Pinpoint the cell where the given text exists, returning its (X, Y) midpoint coordinate. 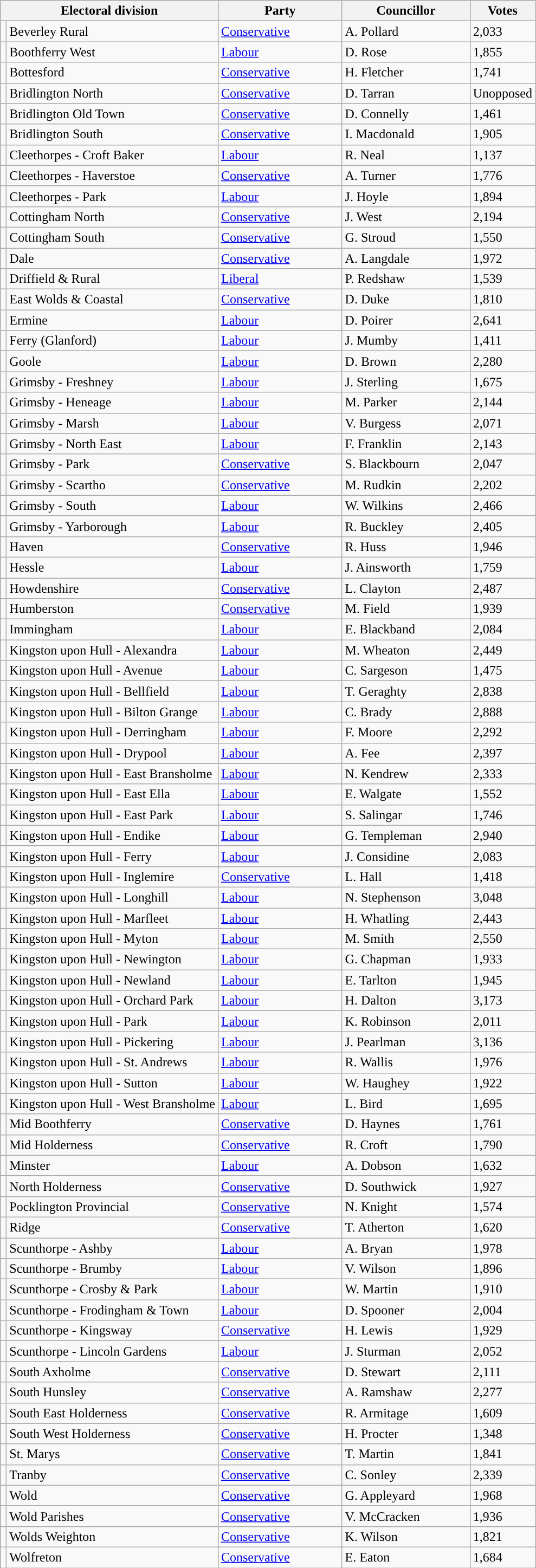
Minster (113, 1165)
Mid Holderness (113, 1145)
1,759 (502, 567)
Wolds Weighton (113, 1537)
1,821 (502, 1537)
Scunthorpe - Ashby (113, 1248)
R. Armitage (406, 1413)
Councillor (406, 11)
Scunthorpe - Brumby (113, 1269)
Kingston upon Hull - West Bransholme (113, 1104)
Kingston upon Hull - East Bransholme (113, 774)
1,620 (502, 1227)
Bridlington Old Town (113, 114)
Kingston upon Hull - Alexandra (113, 650)
North Holderness (113, 1186)
Cleethorpes - Park (113, 196)
H. Whatling (406, 918)
Kingston upon Hull - Derringham (113, 733)
2,487 (502, 588)
Kingston upon Hull - Orchard Park (113, 1001)
W. Wilkins (406, 506)
2,277 (502, 1392)
Bridlington North (113, 93)
P. Redshaw (406, 279)
2,940 (502, 835)
Bridlington South (113, 134)
1,841 (502, 1454)
South West Holderness (113, 1434)
T. Geraghty (406, 691)
2,550 (502, 939)
R. Neal (406, 155)
Tranby (113, 1475)
Pocklington Provincial (113, 1207)
2,194 (502, 217)
R. Buckley (406, 526)
Bottesford (113, 73)
H. Fletcher (406, 73)
A. Bryan (406, 1248)
Grimsby - Freshney (113, 382)
T. Martin (406, 1454)
Kingston upon Hull - Sutton (113, 1083)
South Hunsley (113, 1392)
2,202 (502, 485)
1,746 (502, 815)
Grimsby - Yarborough (113, 526)
Wold (113, 1495)
2,280 (502, 361)
Grimsby - Park (113, 464)
2,143 (502, 444)
2,333 (502, 774)
D. Stewart (406, 1372)
D. Southwick (406, 1186)
1,978 (502, 1248)
Party (280, 11)
F. Franklin (406, 444)
Hessle (113, 567)
K. Robinson (406, 1021)
2,004 (502, 1310)
M. Wheaton (406, 650)
J. Pearlman (406, 1042)
J. Hoyle (406, 196)
C. Sonley (406, 1475)
Kingston upon Hull - East Ella (113, 794)
Mid Boothferry (113, 1124)
Wolfreton (113, 1557)
1,905 (502, 134)
E. Blackband (406, 630)
J. Sturman (406, 1351)
Kingston upon Hull - Park (113, 1021)
J. Sterling (406, 382)
A. Dobson (406, 1165)
R. Huss (406, 547)
E. Tarlton (406, 980)
A. Fee (406, 753)
Votes (502, 11)
J. West (406, 217)
D. Poirer (406, 320)
Goole (113, 361)
3,136 (502, 1042)
Liberal (280, 279)
W. Haughey (406, 1083)
M. Field (406, 609)
C. Brady (406, 712)
A. Ramshaw (406, 1392)
2,838 (502, 691)
Driffield & Rural (113, 279)
Kingston upon Hull - Inglemire (113, 877)
Kingston upon Hull - Drypool (113, 753)
1,741 (502, 73)
G. Templeman (406, 835)
St. Marys (113, 1454)
2,405 (502, 526)
1,574 (502, 1207)
Scunthorpe - Frodingham & Town (113, 1310)
Ridge (113, 1227)
2,071 (502, 423)
V. McCracken (406, 1516)
1,475 (502, 671)
2,443 (502, 918)
1,929 (502, 1331)
M. Rudkin (406, 485)
1,927 (502, 1186)
1,761 (502, 1124)
H. Procter (406, 1434)
2,397 (502, 753)
East Wolds & Coastal (113, 300)
1,910 (502, 1290)
1,790 (502, 1145)
W. Martin (406, 1290)
G. Stroud (406, 237)
1,675 (502, 382)
1,810 (502, 300)
M. Smith (406, 939)
2,641 (502, 320)
1,894 (502, 196)
2,084 (502, 630)
1,348 (502, 1434)
Kingston upon Hull - Pickering (113, 1042)
Cottingham South (113, 237)
2,144 (502, 403)
1,968 (502, 1495)
A. Langdale (406, 258)
Immingham (113, 630)
South Axholme (113, 1372)
2,449 (502, 650)
Grimsby - South (113, 506)
Scunthorpe - Crosby & Park (113, 1290)
Kingston upon Hull - Endike (113, 835)
1,945 (502, 980)
Grimsby - Marsh (113, 423)
Ermine (113, 320)
F. Moore (406, 733)
1,946 (502, 547)
Howdenshire (113, 588)
T. Atherton (406, 1227)
1,936 (502, 1516)
1,684 (502, 1557)
2,083 (502, 856)
1,539 (502, 279)
1,896 (502, 1269)
R. Wallis (406, 1062)
S. Blackbourn (406, 464)
2,011 (502, 1021)
K. Wilson (406, 1537)
2,047 (502, 464)
L. Bird (406, 1104)
Grimsby - Heneage (113, 403)
Kingston upon Hull - Myton (113, 939)
N. Kendrew (406, 774)
Boothferry West (113, 52)
1,418 (502, 877)
Cleethorpes - Croft Baker (113, 155)
Grimsby - Scartho (113, 485)
D. Duke (406, 300)
2,111 (502, 1372)
Cottingham North (113, 217)
Wold Parishes (113, 1516)
Haven (113, 547)
Kingston upon Hull - Newland (113, 980)
Dale (113, 258)
D. Haynes (406, 1124)
Cleethorpes - Haverstoe (113, 176)
N. Stephenson (406, 897)
1,137 (502, 155)
1,632 (502, 1165)
D. Brown (406, 361)
Scunthorpe - Lincoln Gardens (113, 1351)
1,552 (502, 794)
D. Rose (406, 52)
Kingston upon Hull - Marfleet (113, 918)
2,033 (502, 31)
Electoral division (109, 11)
E. Walgate (406, 794)
South East Holderness (113, 1413)
3,048 (502, 897)
J. Ainsworth (406, 567)
D. Connelly (406, 114)
J. Considine (406, 856)
G. Appleyard (406, 1495)
1,550 (502, 237)
Kingston upon Hull - Newington (113, 960)
H. Lewis (406, 1331)
Grimsby - North East (113, 444)
D. Spooner (406, 1310)
J. Mumby (406, 341)
1,609 (502, 1413)
Unopposed (502, 93)
Kingston upon Hull - St. Andrews (113, 1062)
2,052 (502, 1351)
N. Knight (406, 1207)
H. Dalton (406, 1001)
L. Hall (406, 877)
V. Burgess (406, 423)
D. Tarran (406, 93)
3,173 (502, 1001)
Kingston upon Hull - Ferry (113, 856)
Kingston upon Hull - East Park (113, 815)
1,976 (502, 1062)
Ferry (Glanford) (113, 341)
I. Macdonald (406, 134)
S. Salingar (406, 815)
1,933 (502, 960)
M. Parker (406, 403)
V. Wilson (406, 1269)
Kingston upon Hull - Longhill (113, 897)
Kingston upon Hull - Avenue (113, 671)
L. Clayton (406, 588)
1,411 (502, 341)
A. Turner (406, 176)
Kingston upon Hull - Bellfield (113, 691)
1,972 (502, 258)
Humberston (113, 609)
G. Chapman (406, 960)
Beverley Rural (113, 31)
2,292 (502, 733)
A. Pollard (406, 31)
E. Eaton (406, 1557)
1,939 (502, 609)
1,776 (502, 176)
1,922 (502, 1083)
2,888 (502, 712)
1,855 (502, 52)
2,466 (502, 506)
R. Croft (406, 1145)
2,339 (502, 1475)
1,461 (502, 114)
C. Sargeson (406, 671)
Scunthorpe - Kingsway (113, 1331)
Kingston upon Hull - Bilton Grange (113, 712)
1,695 (502, 1104)
